Return (X, Y) of the center of cell containing provided text 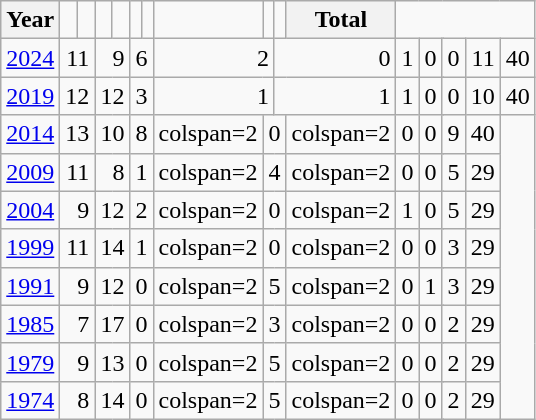
6 (142, 58)
1979 (30, 362)
2014 (30, 134)
2009 (30, 172)
1974 (30, 400)
2024 (30, 58)
17 (112, 324)
4 (274, 172)
Total (341, 20)
1999 (30, 248)
Year (30, 20)
1985 (30, 324)
7 (78, 324)
1991 (30, 286)
2004 (30, 210)
2019 (30, 96)
